Pinpoint the cell where the given text exists, returning its (X, Y) midpoint coordinate. 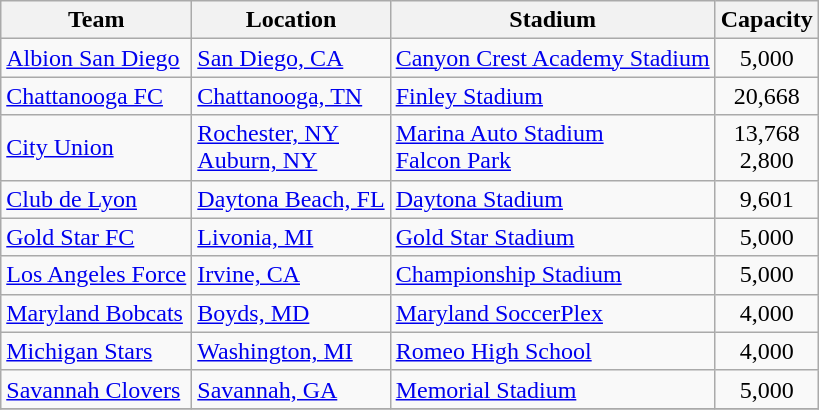
9,601 (766, 199)
Chattanooga, TN (291, 96)
Savannah, GA (291, 389)
Gold Star Stadium (552, 237)
Romeo High School (552, 351)
Stadium (552, 20)
Albion San Diego (96, 58)
San Diego, CA (291, 58)
Canyon Crest Academy Stadium (552, 58)
Livonia, MI (291, 237)
Boyds, MD (291, 313)
City Union (96, 148)
13,7682,800 (766, 148)
Daytona Stadium (552, 199)
Savannah Clovers (96, 389)
Memorial Stadium (552, 389)
Rochester, NYAuburn, NY (291, 148)
Finley Stadium (552, 96)
20,668 (766, 96)
Michigan Stars (96, 351)
Chattanooga FC (96, 96)
Irvine, CA (291, 275)
Location (291, 20)
Maryland SoccerPlex (552, 313)
Capacity (766, 20)
Club de Lyon (96, 199)
Marina Auto StadiumFalcon Park (552, 148)
Washington, MI (291, 351)
Maryland Bobcats (96, 313)
Daytona Beach, FL (291, 199)
Team (96, 20)
Los Angeles Force (96, 275)
Championship Stadium (552, 275)
Gold Star FC (96, 237)
